Detect which cell encompasses the target text, then output its (X, Y) center coordinate. 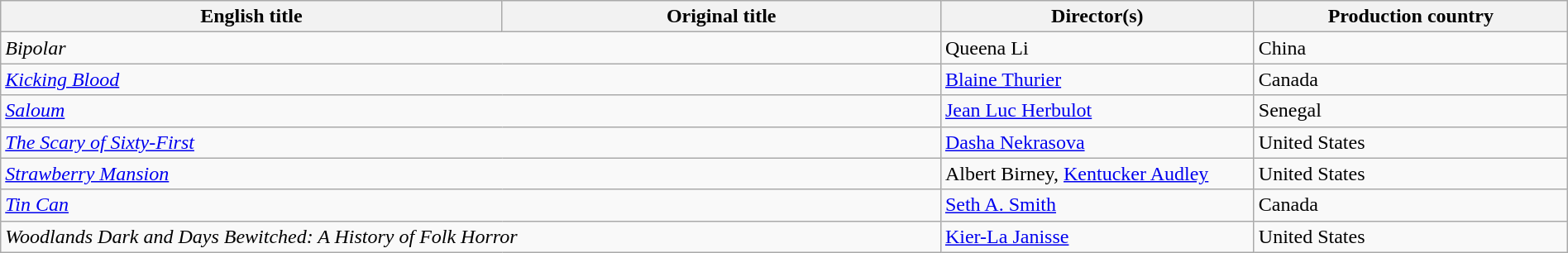
Blaine Thurier (1097, 79)
Queena Li (1097, 48)
Saloum (471, 111)
Kier-La Janisse (1097, 236)
Jean Luc Herbulot (1097, 111)
Albert Birney, Kentucker Audley (1097, 174)
Bipolar (471, 48)
China (1411, 48)
Production country (1411, 17)
Dasha Nekrasova (1097, 142)
Senegal (1411, 111)
Seth A. Smith (1097, 205)
The Scary of Sixty-First (471, 142)
Woodlands Dark and Days Bewitched: A History of Folk Horror (471, 236)
Original title (721, 17)
Strawberry Mansion (471, 174)
Tin Can (471, 205)
Kicking Blood (471, 79)
English title (251, 17)
Director(s) (1097, 17)
